Find where the given text appears and provide that cell's center as [X, Y] coordinate. 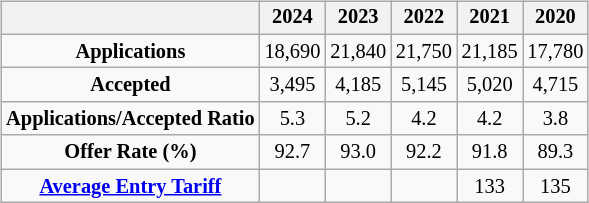
3.8 [556, 119]
5,020 [490, 85]
89.3 [556, 152]
2020 [556, 18]
18,690 [293, 51]
2024 [293, 18]
Average Entry Tariff [130, 186]
17,780 [556, 51]
135 [556, 186]
4,185 [358, 85]
Accepted [130, 85]
91.8 [490, 152]
5.3 [293, 119]
2021 [490, 18]
Applications/Accepted Ratio [130, 119]
93.0 [358, 152]
21,750 [424, 51]
Applications [130, 51]
5.2 [358, 119]
21,185 [490, 51]
4,715 [556, 85]
92.7 [293, 152]
133 [490, 186]
92.2 [424, 152]
Offer Rate (%) [130, 152]
2022 [424, 18]
3,495 [293, 85]
2023 [358, 18]
5,145 [424, 85]
21,840 [358, 51]
